Return (X, Y) of the center of cell containing provided text 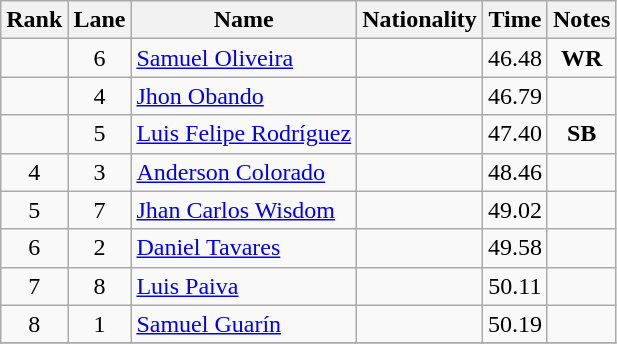
Luis Paiva (244, 286)
49.58 (514, 248)
SB (581, 134)
48.46 (514, 172)
46.79 (514, 96)
Notes (581, 20)
Samuel Guarín (244, 324)
2 (100, 248)
Time (514, 20)
46.48 (514, 58)
WR (581, 58)
Name (244, 20)
49.02 (514, 210)
Jhan Carlos Wisdom (244, 210)
50.11 (514, 286)
3 (100, 172)
50.19 (514, 324)
1 (100, 324)
Daniel Tavares (244, 248)
Rank (34, 20)
Luis Felipe Rodríguez (244, 134)
Jhon Obando (244, 96)
Lane (100, 20)
47.40 (514, 134)
Samuel Oliveira (244, 58)
Anderson Colorado (244, 172)
Nationality (420, 20)
